Detect which cell encompasses the target text, then output its (x, y) center coordinate. 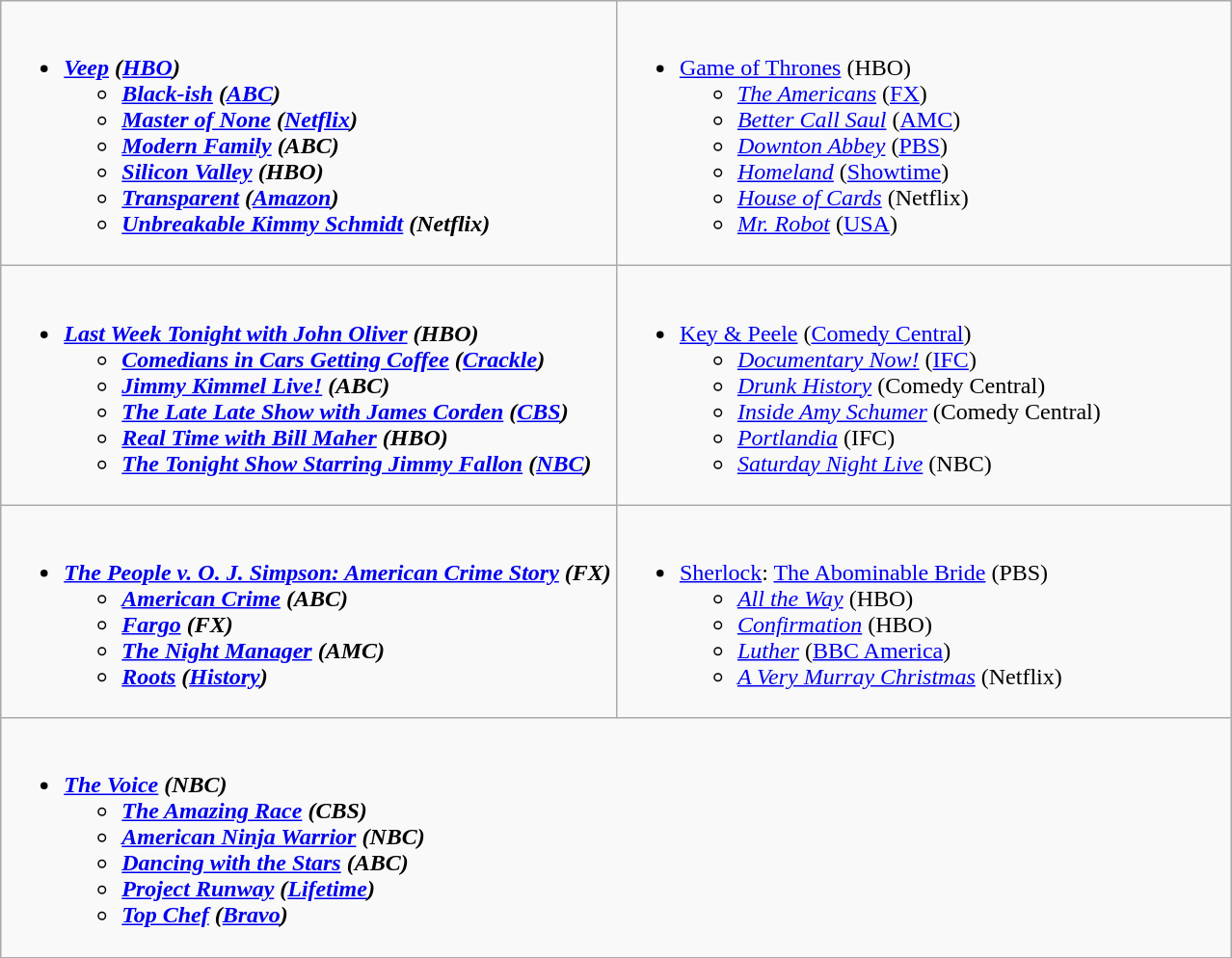
The People v. O. J. Simpson: American Crime Story (FX)American Crime (ABC)Fargo (FX)The Night Manager (AMC)Roots (History) (308, 611)
Game of Thrones (HBO)The Americans (FX)Better Call Saul (AMC)Downton Abbey (PBS)Homeland (Showtime)House of Cards (Netflix)Mr. Robot (USA) (924, 133)
The Voice (NBC)The Amazing Race (CBS)American Ninja Warrior (NBC)Dancing with the Stars (ABC)Project Runway (Lifetime)Top Chef (Bravo) (617, 838)
Veep (HBO)Black-ish (ABC)Master of None (Netflix)Modern Family (ABC)Silicon Valley (HBO)Transparent (Amazon)Unbreakable Kimmy Schmidt (Netflix) (308, 133)
Sherlock: The Abominable Bride (PBS)All the Way (HBO)Confirmation (HBO)Luther (BBC America)A Very Murray Christmas (Netflix) (924, 611)
